Scan for the cell matching the given text and deliver its [x, y] coordinate at center. 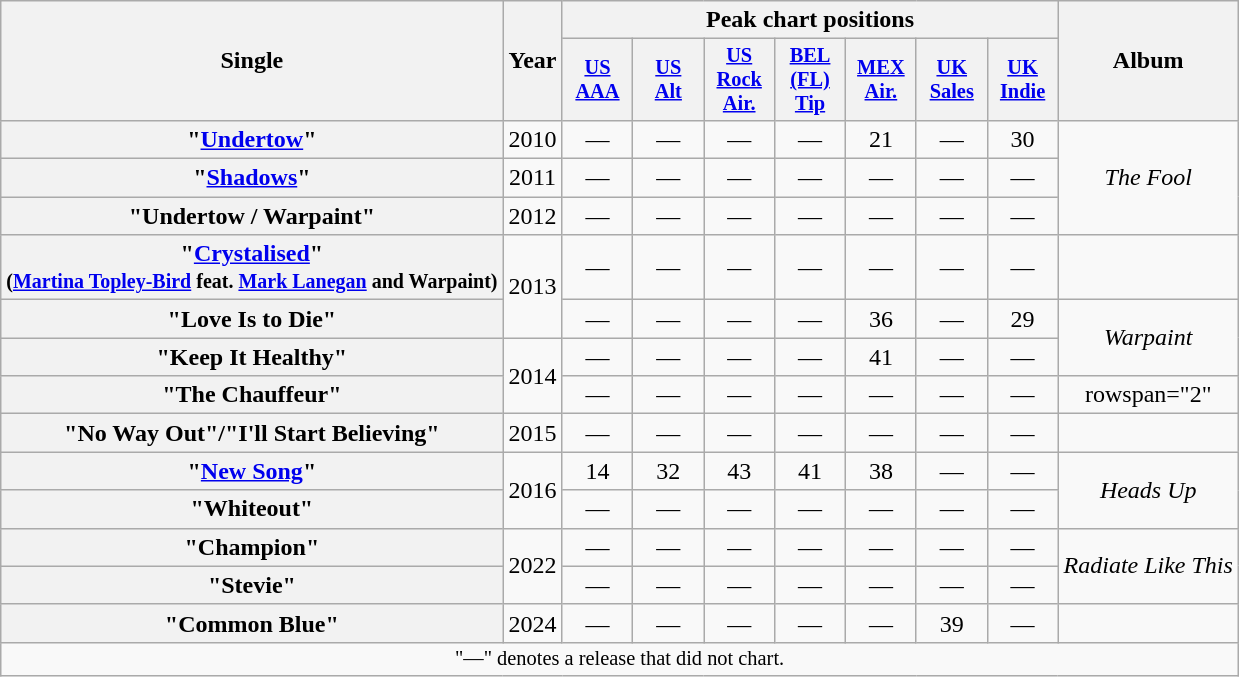
14 [598, 471]
The Fool [1148, 177]
32 [668, 471]
2014 [532, 376]
Radiate Like This [1148, 566]
USRockAir. [740, 80]
2015 [532, 433]
"The Chauffeur" [252, 395]
39 [952, 623]
"Shadows" [252, 178]
Heads Up [1148, 490]
36 [880, 319]
USAAA [598, 80]
"Common Blue" [252, 623]
38 [880, 471]
2016 [532, 490]
2022 [532, 566]
Year [532, 61]
BEL(FL)Tip [810, 80]
Warpaint [1148, 338]
"Undertow / Warpaint" [252, 216]
43 [740, 471]
21 [880, 139]
2011 [532, 178]
"Stevie" [252, 585]
USAlt [668, 80]
29 [1022, 319]
"No Way Out"/"I'll Start Believing" [252, 433]
2012 [532, 216]
30 [1022, 139]
"Undertow" [252, 139]
"Crystalised"(Martina Topley-Bird feat. Mark Lanegan and Warpaint) [252, 268]
2024 [532, 623]
"Whiteout" [252, 509]
"Love Is to Die" [252, 319]
UK Indie [1022, 80]
"Keep It Healthy" [252, 357]
Single [252, 61]
Peak chart positions [810, 20]
"—" denotes a release that did not chart. [620, 659]
MEXAir. [880, 80]
Album [1148, 61]
"Champion" [252, 547]
rowspan="2" [1148, 395]
2010 [532, 139]
2013 [532, 286]
UKSales [952, 80]
"New Song" [252, 471]
